Find where the given text appears and provide that cell's center as (x, y) coordinate. 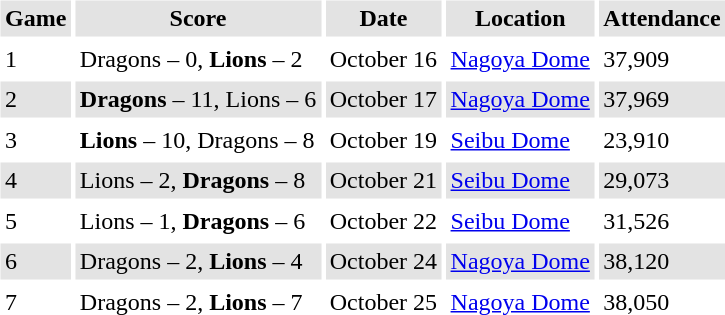
Game (35, 18)
October 22 (383, 221)
3 (35, 140)
38,120 (662, 262)
6 (35, 262)
Attendance (662, 18)
October 24 (383, 262)
37,909 (662, 59)
1 (35, 59)
5 (35, 221)
Score (198, 18)
37,969 (662, 100)
29,073 (662, 180)
Dragons – 0, Lions – 2 (198, 59)
October 21 (383, 180)
Date (383, 18)
October 16 (383, 59)
4 (35, 180)
Lions – 10, Dragons – 8 (198, 140)
Dragons – 11, Lions – 6 (198, 100)
Dragons – 2, Lions – 4 (198, 262)
October 17 (383, 100)
31,526 (662, 221)
Location (520, 18)
Lions – 2, Dragons – 8 (198, 180)
October 19 (383, 140)
23,910 (662, 140)
2 (35, 100)
Lions – 1, Dragons – 6 (198, 221)
